Find where the given text appears and provide that cell's center as [X, Y] coordinate. 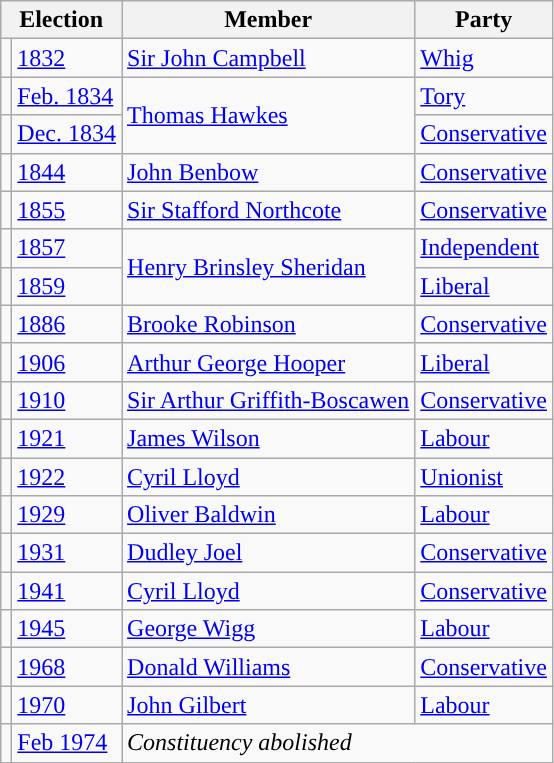
Whig [484, 58]
Arthur George Hooper [268, 362]
James Wilson [268, 438]
Feb 1974 [67, 743]
1968 [67, 667]
Unionist [484, 477]
John Gilbert [268, 705]
Constituency abolished [338, 743]
1855 [67, 210]
1832 [67, 58]
Oliver Baldwin [268, 515]
Henry Brinsley Sheridan [268, 267]
1931 [67, 553]
Dec. 1834 [67, 134]
1910 [67, 400]
1844 [67, 172]
Brooke Robinson [268, 324]
Party [484, 20]
1859 [67, 286]
Election [62, 20]
John Benbow [268, 172]
1921 [67, 438]
Thomas Hawkes [268, 115]
Member [268, 20]
1941 [67, 591]
Dudley Joel [268, 553]
1922 [67, 477]
1857 [67, 248]
Sir Arthur Griffith-Boscawen [268, 400]
George Wigg [268, 629]
Sir Stafford Northcote [268, 210]
1906 [67, 362]
Sir John Campbell [268, 58]
Donald Williams [268, 667]
1929 [67, 515]
1945 [67, 629]
1886 [67, 324]
1970 [67, 705]
Independent [484, 248]
Feb. 1834 [67, 96]
Tory [484, 96]
